Find where the given text appears and provide that cell's center as (x, y) coordinate. 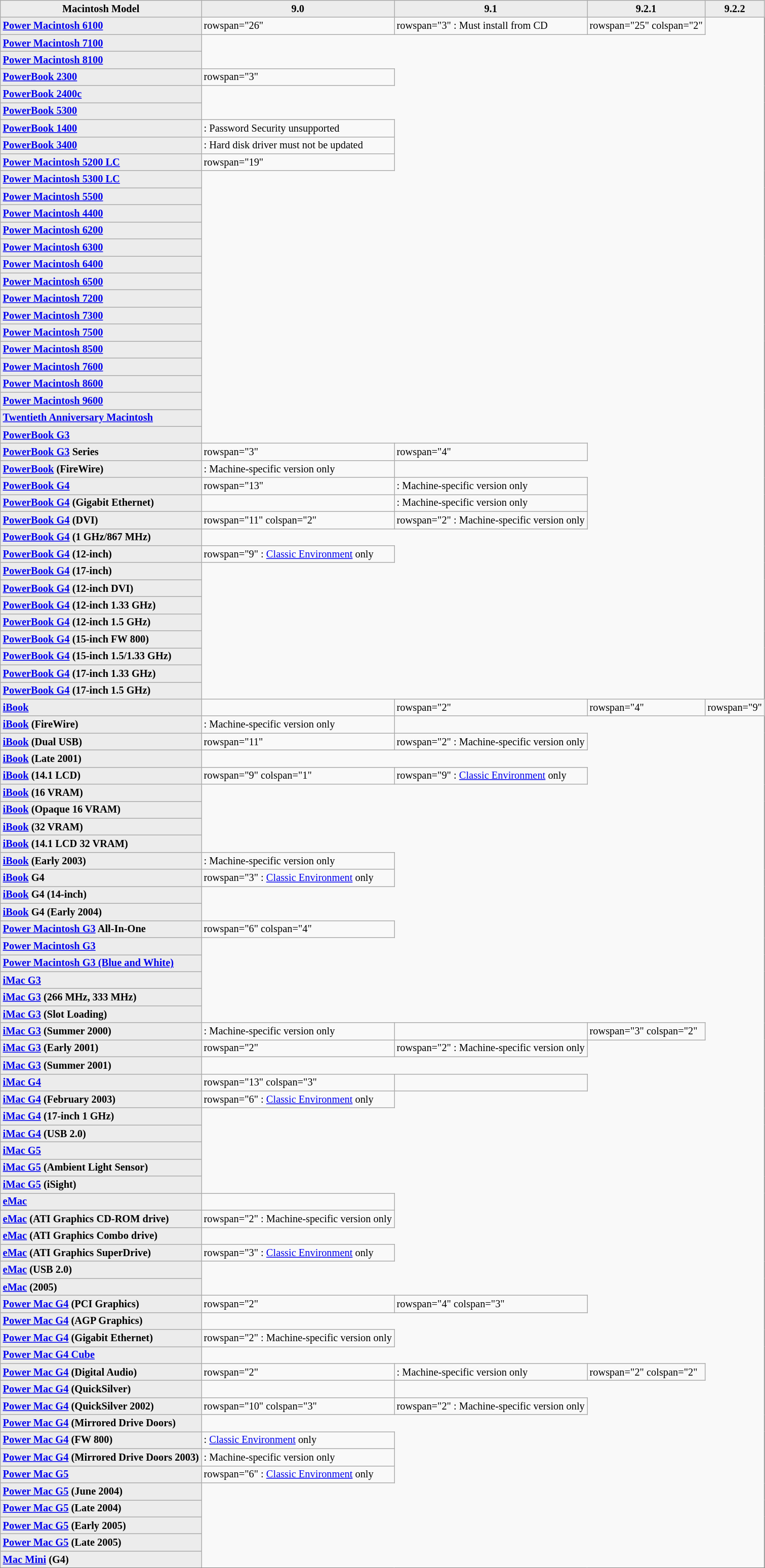
iBook (16 VRAM) (101, 793)
eMac (ATI Graphics Combo drive) (101, 1236)
PowerBook G3 (101, 435)
iMac G4 (17-inch 1 GHz) (101, 1116)
Power Mac G4 (PCI Graphics) (101, 1304)
PowerBook 2300 (101, 77)
iMac G5 (Ambient Light Sensor) (101, 1168)
PowerBook G4 (12-inch 1.5 GHz) (101, 622)
PowerBook 3400 (101, 145)
iMac G5 (iSight) (101, 1185)
PowerBook G3 Series (101, 452)
iBook (14.1 LCD 32 VRAM) (101, 844)
Power Macintosh G3 (101, 946)
PowerBook G4 (12-inch 1.33 GHz) (101, 605)
rowspan="26" (298, 26)
iBook G4 (101, 878)
rowspan="13" (298, 486)
Power Macintosh 7600 (101, 367)
iBook G4 (Early 2004) (101, 912)
eMac (ATI Graphics CD-ROM drive) (101, 1219)
eMac (2005) (101, 1287)
Power Macintosh 7300 (101, 315)
Power Mac G4 (Digital Audio) (101, 1372)
Power Macintosh 6300 (101, 248)
9.2.2 (735, 9)
iMac G4 (February 2003) (101, 1099)
eMac (USB 2.0) (101, 1270)
iMac G3 (Early 2001) (101, 1048)
PowerBook 2400c (101, 94)
rowspan="3" colspan="2" (646, 1031)
PowerBook G4 (17-inch) (101, 571)
Power Macintosh 6400 (101, 264)
Power Macintosh 6100 (101, 26)
iMac G3 (101, 980)
Power Mac G4 Cube (101, 1355)
Power Mac G4 (QuickSilver) (101, 1389)
rowspan="10" colspan="3" (298, 1406)
iBook (Late 2001) (101, 758)
PowerBook G4 (101, 486)
PowerBook G4 (15-inch FW 800) (101, 639)
Power Mac G4 (Mirrored Drive Doors) (101, 1423)
PowerBook G4 (15-inch 1.5/1.33 GHz) (101, 656)
iBook (14.1 LCD) (101, 776)
PowerBook G4 (12-inch DVI) (101, 588)
iBook (FireWire) (101, 725)
Power Mac G4 (Mirrored Drive Doors 2003) (101, 1457)
Power Macintosh 9600 (101, 400)
iMac G4 (USB 2.0) (101, 1134)
Power Macintosh 4400 (101, 213)
Power Macintosh G3 All-In-One (101, 929)
Power Mac G5 (Late 2004) (101, 1508)
Mac Mini (G4) (101, 1559)
iBook (Opaque 16 VRAM) (101, 810)
rowspan="11" (298, 742)
iMac G3 (266 MHz, 333 MHz) (101, 997)
rowspan="13" colspan="3" (298, 1082)
iMac G3 (Summer 2000) (101, 1031)
PowerBook (FireWire) (101, 469)
rowspan="6" colspan="4" (298, 929)
Power Macintosh 5500 (101, 196)
iBook (32 VRAM) (101, 827)
Power Mac G5 (101, 1474)
iBook G4 (14-inch) (101, 895)
Power Macintosh 6500 (101, 282)
PowerBook G4 (DVI) (101, 520)
Macintosh Model (101, 9)
Twentieth Anniversary Macintosh (101, 418)
rowspan="9" colspan="1" (298, 776)
Power Macintosh 5300 LC (101, 179)
iBook (Early 2003) (101, 861)
Power Macintosh 5200 LC (101, 162)
rowspan="19" (298, 162)
: Classic Environment only (298, 1440)
Power Macintosh G3 (Blue and White) (101, 963)
PowerBook 5300 (101, 111)
Power Mac G4 (QuickSilver 2002) (101, 1406)
PowerBook G4 (Gigabit Ethernet) (101, 503)
Power Macintosh 7100 (101, 43)
rowspan="11" colspan="2" (298, 520)
iMac G3 (Summer 2001) (101, 1065)
Power Macintosh 6200 (101, 230)
Power Mac G4 (Gigabit Ethernet) (101, 1338)
Power Macintosh 8600 (101, 384)
rowspan="2" colspan="2" (646, 1372)
9.0 (298, 9)
: Hard disk driver must not be updated (298, 145)
9.1 (491, 9)
rowspan="4" colspan="3" (491, 1304)
: Password Security unsupported (298, 128)
9.2.1 (646, 9)
PowerBook G4 (12-inch) (101, 554)
Power Macintosh 7500 (101, 333)
PowerBook G4 (17-inch 1.33 GHz) (101, 673)
iBook (101, 707)
rowspan="9" (735, 707)
eMac (ATI Graphics SuperDrive) (101, 1253)
PowerBook G4 (1 GHz/867 MHz) (101, 537)
Power Macintosh 7200 (101, 298)
Power Mac G5 (Early 2005) (101, 1525)
rowspan="25" colspan="2" (646, 26)
Power Mac G4 (FW 800) (101, 1440)
iBook (Dual USB) (101, 742)
Power Mac G5 (Late 2005) (101, 1542)
Power Mac G5 (June 2004) (101, 1491)
iMac G5 (101, 1150)
PowerBook G4 (17-inch 1.5 GHz) (101, 691)
rowspan="3" : Must install from CD (491, 26)
iMac G3 (Slot Loading) (101, 1014)
iMac G4 (101, 1082)
eMac (101, 1201)
Power Mac G4 (AGP Graphics) (101, 1321)
Power Macintosh 8500 (101, 349)
PowerBook 1400 (101, 128)
Power Macintosh 8100 (101, 60)
